Scan for the cell matching the given text and deliver its [x, y] coordinate at center. 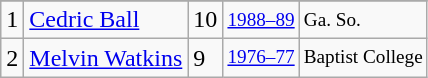
Ga. So. [363, 20]
1976–77 [261, 58]
1988–89 [261, 20]
Cedric Ball [106, 20]
2 [12, 58]
1 [12, 20]
Melvin Watkins [106, 58]
9 [206, 58]
10 [206, 20]
Baptist College [363, 58]
